Search for the cell housing the specified text and yield its (x, y) center coordinate. 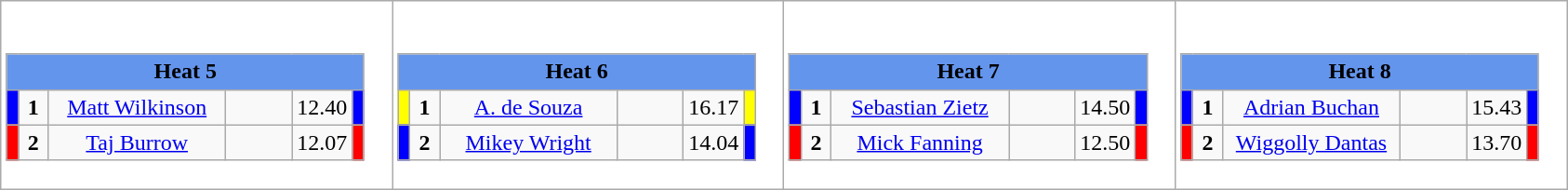
Wiggolly Dantas (1311, 142)
Heat 6 (577, 72)
12.50 (1105, 142)
16.17 (714, 107)
A. de Souza (528, 107)
15.43 (1497, 107)
Heat 7 1 Sebastian Zietz 14.50 2 Mick Fanning 12.50 (980, 95)
14.50 (1105, 107)
12.07 (322, 142)
Heat 7 (968, 72)
Heat 5 1 Matt Wilkinson 12.40 2 Taj Burrow 12.07 (197, 95)
Mick Fanning (921, 142)
Taj Burrow (138, 142)
Heat 8 (1360, 72)
Adrian Buchan (1311, 107)
Matt Wilkinson (138, 107)
Mikey Wright (528, 142)
Heat 5 (185, 72)
12.40 (322, 107)
Heat 8 1 Adrian Buchan 15.43 2 Wiggolly Dantas 13.70 (1371, 95)
Heat 6 1 A. de Souza 16.17 2 Mikey Wright 14.04 (588, 95)
14.04 (714, 142)
13.70 (1497, 142)
Sebastian Zietz (921, 107)
